Return the (X, Y) coordinate for the center point of the cell that contains the specified text.  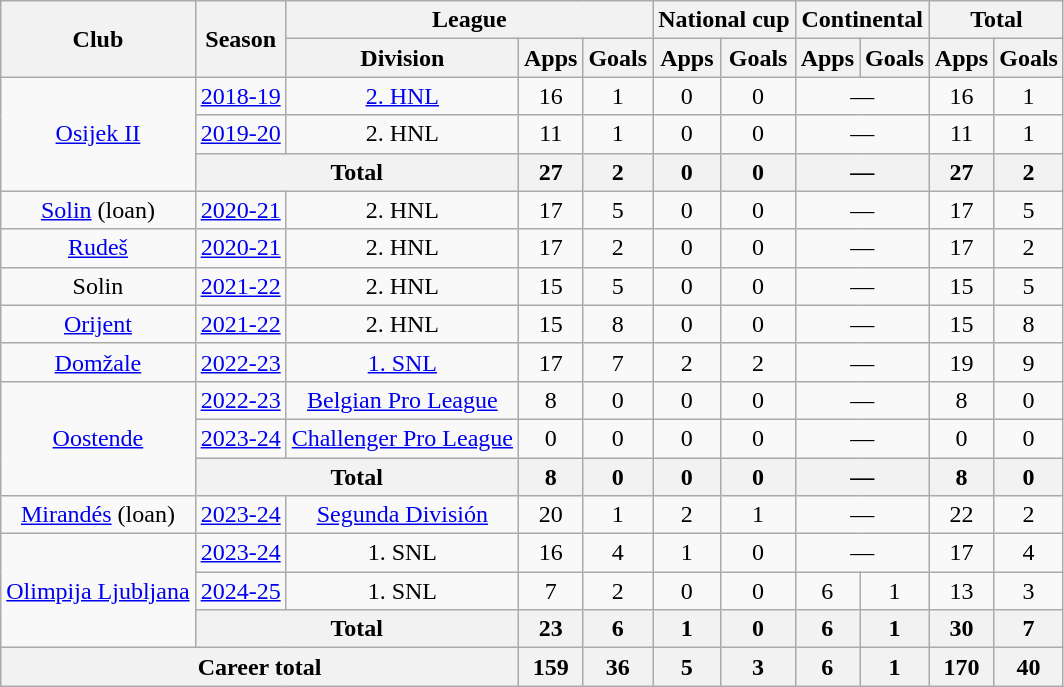
20 (550, 515)
Rudeš (98, 248)
13 (961, 591)
Belgian Pro League (402, 400)
22 (961, 515)
159 (550, 667)
2018-19 (240, 96)
Club (98, 39)
40 (1029, 667)
National cup (724, 20)
Mirandés (loan) (98, 515)
9 (1029, 362)
Orijent (98, 324)
Continental (862, 20)
Domžale (98, 362)
170 (961, 667)
Oostende (98, 438)
Division (402, 58)
Solin (98, 286)
Osijek II (98, 134)
Solin (loan) (98, 210)
Olimpija Ljubljana (98, 591)
Career total (260, 667)
19 (961, 362)
30 (961, 629)
Season (240, 39)
23 (550, 629)
36 (618, 667)
2024-25 (240, 591)
Challenger Pro League (402, 438)
League (469, 20)
Segunda División (402, 515)
2019-20 (240, 134)
